Find where the given text appears and provide that cell's center as [X, Y] coordinate. 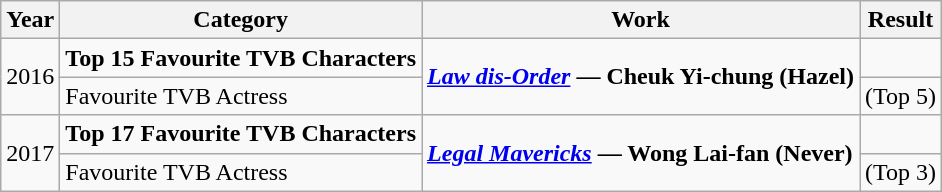
Work [641, 20]
(Top 5) [901, 96]
2017 [30, 153]
Law dis-Order — Cheuk Yi-chung (Hazel) [641, 77]
Legal Mavericks — Wong Lai-fan (Never) [641, 153]
(Top 3) [901, 172]
Top 17 Favourite TVB Characters [241, 134]
2016 [30, 77]
Result [901, 20]
Category [241, 20]
Top 15 Favourite TVB Characters [241, 58]
Year [30, 20]
